Search for the cell housing the specified text and yield its (X, Y) center coordinate. 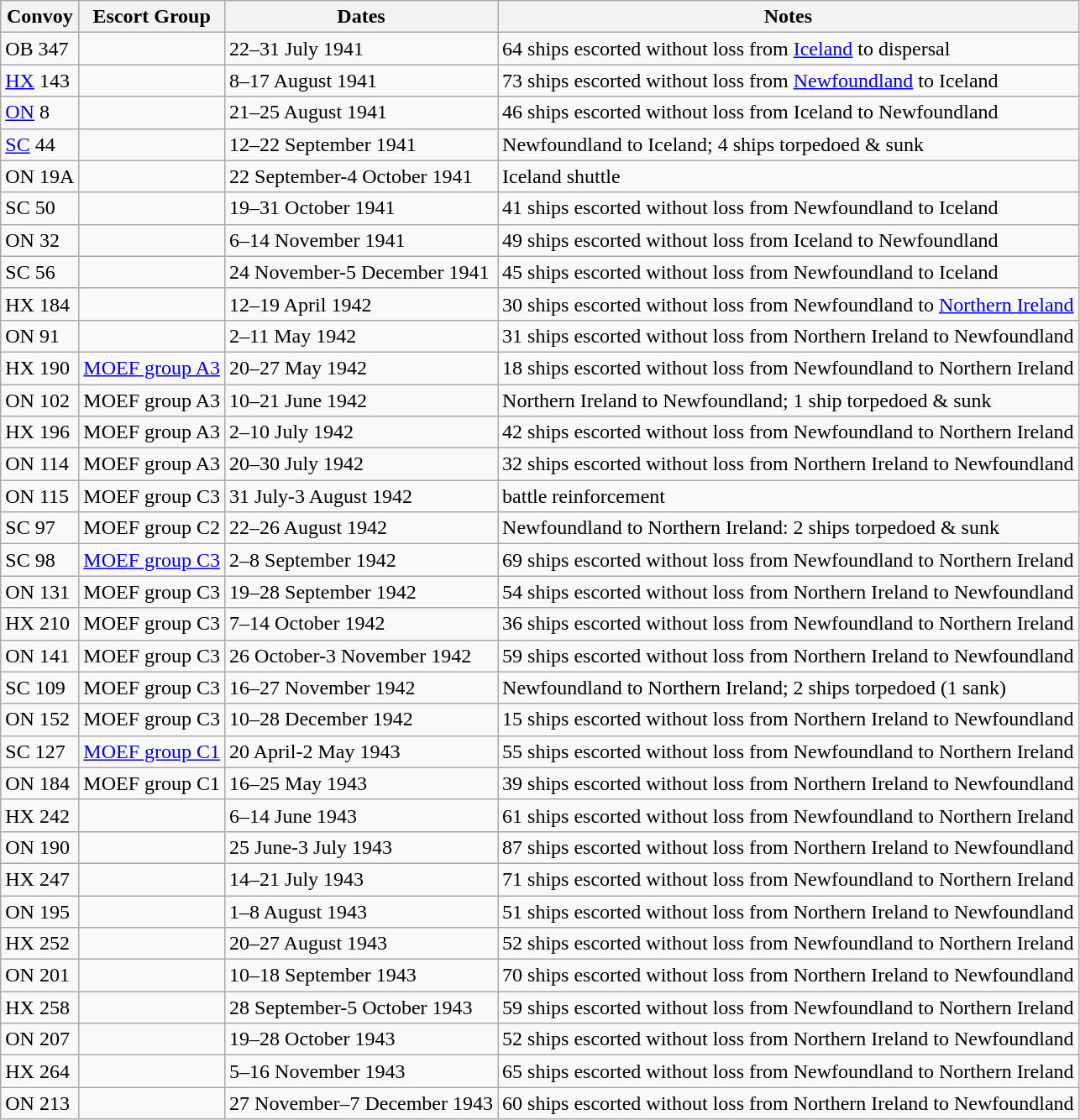
HX 252 (40, 944)
SC 109 (40, 688)
ON 115 (40, 496)
ON 114 (40, 464)
Newfoundland to Northern Ireland; 2 ships torpedoed (1 sank) (789, 688)
59 ships escorted without loss from Newfoundland to Northern Ireland (789, 1007)
65 ships escorted without loss from Newfoundland to Northern Ireland (789, 1071)
41 ships escorted without loss from Newfoundland to Iceland (789, 208)
71 ships escorted without loss from Newfoundland to Northern Ireland (789, 879)
54 ships escorted without loss from Northern Ireland to Newfoundland (789, 592)
70 ships escorted without loss from Northern Ireland to Newfoundland (789, 976)
16–27 November 1942 (361, 688)
20–27 August 1943 (361, 944)
25 June-3 July 1943 (361, 847)
20–27 May 1942 (361, 368)
61 ships escorted without loss from Newfoundland to Northern Ireland (789, 815)
ON 201 (40, 976)
Convoy (40, 17)
SC 98 (40, 560)
55 ships escorted without loss from Newfoundland to Northern Ireland (789, 751)
19–28 October 1943 (361, 1039)
6–14 November 1941 (361, 240)
30 ships escorted without loss from Newfoundland to Northern Ireland (789, 304)
HX 143 (40, 81)
SC 97 (40, 528)
10–18 September 1943 (361, 976)
15 ships escorted without loss from Northern Ireland to Newfoundland (789, 720)
HX 184 (40, 304)
19–31 October 1941 (361, 208)
SC 50 (40, 208)
ON 195 (40, 911)
Escort Group (152, 17)
HX 264 (40, 1071)
5–16 November 1943 (361, 1071)
21–25 August 1941 (361, 113)
6–14 June 1943 (361, 815)
2–11 May 1942 (361, 336)
14–21 July 1943 (361, 879)
ON 152 (40, 720)
HX 190 (40, 368)
ON 91 (40, 336)
Northern Ireland to Newfoundland; 1 ship torpedoed & sunk (789, 400)
10–21 June 1942 (361, 400)
32 ships escorted without loss from Northern Ireland to Newfoundland (789, 464)
HX 196 (40, 432)
SC 56 (40, 272)
73 ships escorted without loss from Newfoundland to Iceland (789, 81)
ON 32 (40, 240)
HX 210 (40, 624)
31 July-3 August 1942 (361, 496)
10–28 December 1942 (361, 720)
87 ships escorted without loss from Northern Ireland to Newfoundland (789, 847)
22–26 August 1942 (361, 528)
battle reinforcement (789, 496)
SC 127 (40, 751)
Iceland shuttle (789, 176)
ON 131 (40, 592)
ON 102 (40, 400)
39 ships escorted without loss from Northern Ireland to Newfoundland (789, 783)
ON 213 (40, 1103)
ON 184 (40, 783)
49 ships escorted without loss from Iceland to Newfoundland (789, 240)
ON 8 (40, 113)
36 ships escorted without loss from Newfoundland to Northern Ireland (789, 624)
ON 19A (40, 176)
46 ships escorted without loss from Iceland to Newfoundland (789, 113)
Dates (361, 17)
64 ships escorted without loss from Iceland to dispersal (789, 49)
HX 247 (40, 879)
ON 141 (40, 656)
22 September-4 October 1941 (361, 176)
8–17 August 1941 (361, 81)
42 ships escorted without loss from Newfoundland to Northern Ireland (789, 432)
52 ships escorted without loss from Northern Ireland to Newfoundland (789, 1039)
7–14 October 1942 (361, 624)
OB 347 (40, 49)
SC 44 (40, 144)
Newfoundland to Northern Ireland: 2 ships torpedoed & sunk (789, 528)
2–8 September 1942 (361, 560)
HX 258 (40, 1007)
ON 207 (40, 1039)
Newfoundland to Iceland; 4 ships torpedoed & sunk (789, 144)
27 November–7 December 1943 (361, 1103)
ON 190 (40, 847)
59 ships escorted without loss from Northern Ireland to Newfoundland (789, 656)
51 ships escorted without loss from Northern Ireland to Newfoundland (789, 911)
52 ships escorted without loss from Newfoundland to Northern Ireland (789, 944)
60 ships escorted without loss from Northern Ireland to Newfoundland (789, 1103)
2–10 July 1942 (361, 432)
24 November-5 December 1941 (361, 272)
31 ships escorted without loss from Northern Ireland to Newfoundland (789, 336)
16–25 May 1943 (361, 783)
12–19 April 1942 (361, 304)
19–28 September 1942 (361, 592)
69 ships escorted without loss from Newfoundland to Northern Ireland (789, 560)
12–22 September 1941 (361, 144)
Notes (789, 17)
45 ships escorted without loss from Newfoundland to Iceland (789, 272)
26 October-3 November 1942 (361, 656)
MOEF group C2 (152, 528)
28 September-5 October 1943 (361, 1007)
1–8 August 1943 (361, 911)
18 ships escorted without loss from Newfoundland to Northern Ireland (789, 368)
22–31 July 1941 (361, 49)
20 April-2 May 1943 (361, 751)
20–30 July 1942 (361, 464)
HX 242 (40, 815)
